Detect which cell encompasses the target text, then output its (x, y) center coordinate. 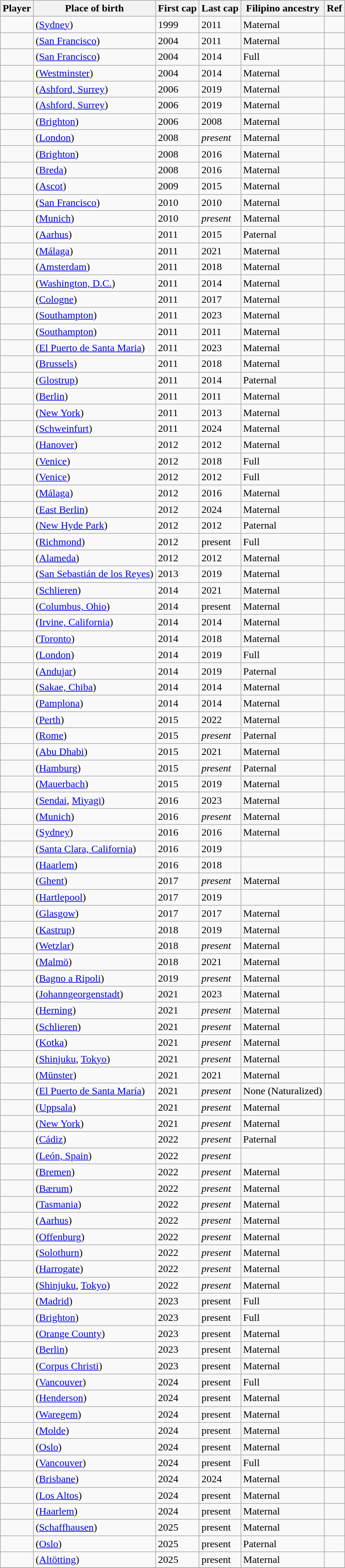
(Offenburg) (94, 1237)
(Bagno a Ripoli) (94, 978)
(Herning) (94, 1011)
1999 (177, 25)
None (Naturalized) (283, 1091)
(Washington, D.C.) (94, 283)
(Johanngeorgenstadt) (94, 994)
(San Sebastián de los Reyes) (94, 574)
(Sendai, Miyagi) (94, 800)
(Amsterdam) (94, 267)
(East Berlin) (94, 510)
(Harrogate) (94, 1269)
(Ghent) (94, 881)
Player (17, 8)
(Abu Dhabi) (94, 752)
(Altötting) (94, 1560)
(Tasmania) (94, 1204)
(Andujar) (94, 671)
(Glasgow) (94, 913)
(Pamplona) (94, 703)
(Los Altos) (94, 1495)
(Mauerbach) (94, 784)
Ref (334, 8)
(Rome) (94, 736)
(Cologne) (94, 299)
(Breda) (94, 170)
(Irvine, California) (94, 622)
(Schaffhausen) (94, 1528)
(Madrid) (94, 1301)
Place of birth (94, 8)
Filipino ancestry (283, 8)
(Solothurn) (94, 1253)
(Münster) (94, 1075)
(Richmond) (94, 542)
(Schweinfurt) (94, 428)
(Kastrup) (94, 929)
(Hanover) (94, 445)
(Henderson) (94, 1398)
(Corpus Christi) (94, 1366)
(Glostrup) (94, 380)
(Bremen) (94, 1172)
2009 (177, 186)
(Columbus, Ohio) (94, 606)
(Sakae, Chiba) (94, 687)
(León, Spain) (94, 1156)
(Ascot) (94, 186)
(Alameda) (94, 558)
(Kotka) (94, 1043)
(Brussels) (94, 364)
(Wetzlar) (94, 946)
(Brisbane) (94, 1479)
(Waregem) (94, 1414)
(Orange County) (94, 1334)
(Malmö) (94, 962)
(Cádiz) (94, 1140)
(El Puerto de Santa Maria) (94, 348)
(New Hyde Park) (94, 526)
(Toronto) (94, 639)
(El Puerto de Santa María) (94, 1091)
(Santa Clara, California) (94, 849)
(Molde) (94, 1430)
Last cap (220, 8)
First cap (177, 8)
(Hartlepool) (94, 897)
(Bærum) (94, 1188)
(Hamburg) (94, 768)
(Perth) (94, 720)
(Westminster) (94, 73)
(Uppsala) (94, 1107)
